Detect which cell encompasses the target text, then output its [X, Y] center coordinate. 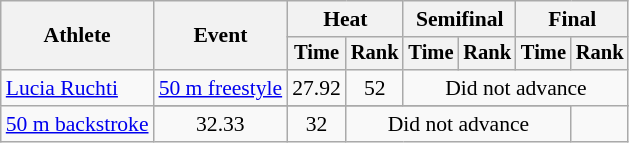
Semifinal [459, 19]
Final [572, 19]
32 [316, 124]
Lucia Ruchti [78, 88]
32.33 [221, 124]
27.92 [316, 88]
52 [375, 88]
Athlete [78, 36]
50 m backstroke [78, 124]
Event [221, 36]
50 m freestyle [221, 88]
Heat [345, 19]
